Locate the cell with the specified text and output its (x, y) center coordinate. 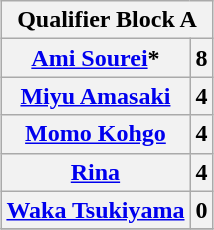
Waka Tsukiyama (96, 210)
Momo Kohgo (96, 134)
0 (202, 210)
Ami Sourei* (96, 58)
Rina (96, 172)
Qualifier Block A (107, 20)
Miyu Amasaki (96, 96)
8 (202, 58)
